Identify which cell holds the provided text, then report its [X, Y] central coordinate. 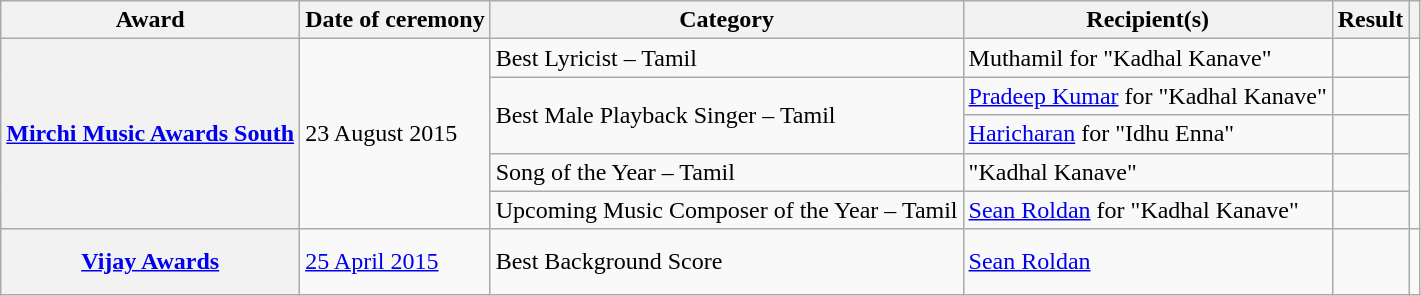
Muthamil for "Kadhal Kanave" [1148, 58]
Best Background Score [726, 262]
Upcoming Music Composer of the Year – Tamil [726, 210]
Pradeep Kumar for "Kadhal Kanave" [1148, 96]
Award [150, 20]
Haricharan for "Idhu Enna" [1148, 134]
Date of ceremony [396, 20]
Sean Roldan [1148, 262]
Best Male Playback Singer – Tamil [726, 115]
Song of the Year – Tamil [726, 172]
Best Lyricist – Tamil [726, 58]
Result [1370, 20]
23 August 2015 [396, 134]
Sean Roldan for "Kadhal Kanave" [1148, 210]
Vijay Awards [150, 262]
"Kadhal Kanave" [1148, 172]
Recipient(s) [1148, 20]
25 April 2015 [396, 262]
Mirchi Music Awards South [150, 134]
Category [726, 20]
